Search for the cell housing the specified text and yield its (X, Y) center coordinate. 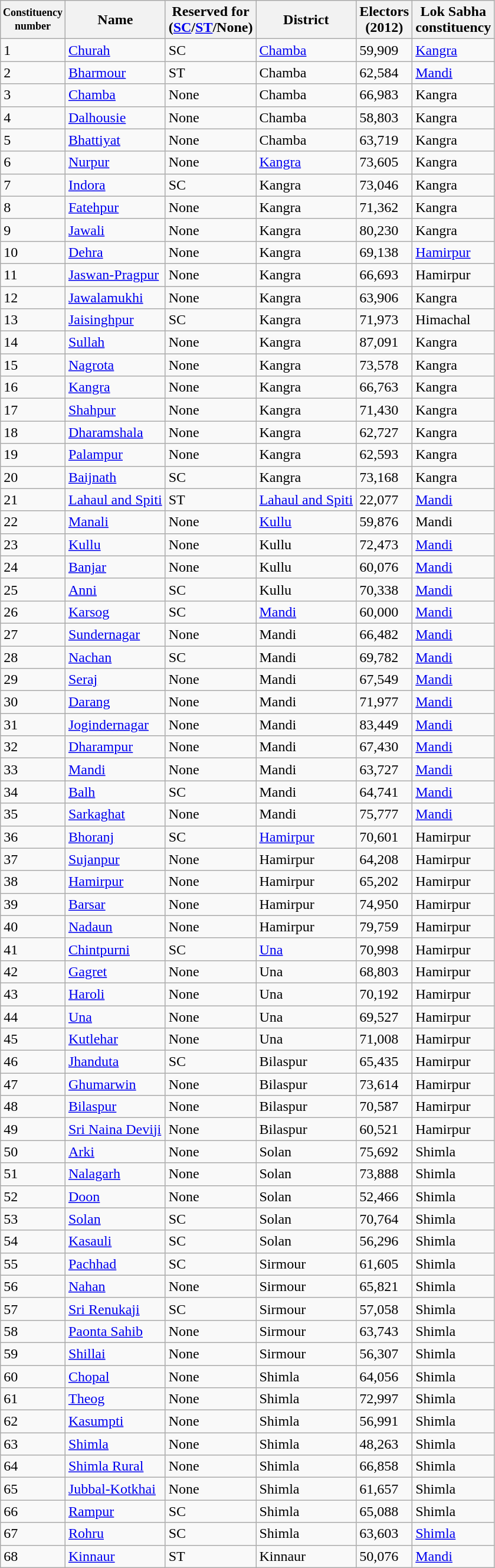
Sujanpur (115, 859)
Haroli (115, 994)
Churah (115, 50)
Lok Sabhaconstituency (453, 20)
64,741 (385, 792)
36 (33, 837)
56 (33, 1286)
51 (33, 1174)
87,091 (385, 343)
Jubbal-Kotkhai (115, 1489)
66 (33, 1511)
54 (33, 1241)
52 (33, 1197)
56,307 (385, 1354)
62,593 (385, 455)
75,777 (385, 814)
12 (33, 297)
73,168 (385, 477)
59,909 (385, 50)
74,950 (385, 904)
Dharampur (115, 747)
Nachan (115, 657)
Shimla Rural (115, 1466)
56,991 (385, 1422)
67,430 (385, 747)
67 (33, 1534)
63,603 (385, 1534)
Seraj (115, 680)
7 (33, 185)
Jaswan-Pragpur (115, 275)
40 (33, 927)
33 (33, 770)
60,521 (385, 1129)
72,997 (385, 1399)
71,362 (385, 207)
56,296 (385, 1241)
70,764 (385, 1219)
31 (33, 725)
65,088 (385, 1511)
61,657 (385, 1489)
50 (33, 1152)
Jawali (115, 230)
62,727 (385, 432)
Nalagarh (115, 1174)
38 (33, 882)
Paonta Sahib (115, 1331)
Jaisinghpur (115, 320)
19 (33, 455)
79,759 (385, 927)
Rampur (115, 1511)
61 (33, 1399)
66,763 (385, 387)
Jawalamukhi (115, 297)
Nadaun (115, 927)
22,077 (385, 500)
68 (33, 1556)
5 (33, 140)
71,008 (385, 1039)
63,906 (385, 297)
66,482 (385, 634)
63,719 (385, 140)
68,803 (385, 972)
Pachhad (115, 1264)
45 (33, 1039)
73,046 (385, 185)
41 (33, 949)
43 (33, 994)
27 (33, 634)
50,076 (385, 1556)
63,743 (385, 1331)
Dalhousie (115, 118)
Reserved for(SC/ST/None) (211, 20)
Sarkaghat (115, 814)
Palampur (115, 455)
Gagret (115, 972)
Electors(2012) (385, 20)
62 (33, 1422)
71,430 (385, 410)
47 (33, 1084)
58,803 (385, 118)
Banjar (115, 567)
Kasauli (115, 1241)
Chintpurni (115, 949)
55 (33, 1264)
42 (33, 972)
72,473 (385, 545)
2 (33, 73)
35 (33, 814)
Dharamshala (115, 432)
Kutlehar (115, 1039)
District (306, 20)
39 (33, 904)
Theog (115, 1399)
67,549 (385, 680)
Indora (115, 185)
65 (33, 1489)
32 (33, 747)
Constituencynumber (33, 20)
Balh (115, 792)
59,876 (385, 522)
4 (33, 118)
64,208 (385, 859)
70,338 (385, 589)
70,192 (385, 994)
14 (33, 343)
52,466 (385, 1197)
46 (33, 1062)
69,527 (385, 1016)
73,888 (385, 1174)
80,230 (385, 230)
Rohru (115, 1534)
3 (33, 95)
44 (33, 1016)
65,821 (385, 1286)
65,435 (385, 1062)
Doon (115, 1197)
23 (33, 545)
Arki (115, 1152)
21 (33, 500)
60,000 (385, 612)
11 (33, 275)
73,578 (385, 365)
64 (33, 1466)
62,584 (385, 73)
26 (33, 612)
61,605 (385, 1264)
Sullah (115, 343)
18 (33, 432)
Nurpur (115, 162)
Baijnath (115, 477)
Name (115, 20)
6 (33, 162)
63 (33, 1444)
64,056 (385, 1377)
10 (33, 252)
Sri Renukaji (115, 1309)
Bharmour (115, 73)
Sundernagar (115, 634)
57,058 (385, 1309)
1 (33, 50)
Nahan (115, 1286)
Sri Naina Deviji (115, 1129)
66,693 (385, 275)
69,138 (385, 252)
Barsar (115, 904)
Shillai (115, 1354)
28 (33, 657)
83,449 (385, 725)
71,977 (385, 702)
17 (33, 410)
48 (33, 1107)
24 (33, 567)
69,782 (385, 657)
22 (33, 522)
9 (33, 230)
Fatehpur (115, 207)
Manali (115, 522)
15 (33, 365)
49 (33, 1129)
53 (33, 1219)
Anni (115, 589)
13 (33, 320)
73,605 (385, 162)
58 (33, 1331)
60,076 (385, 567)
66,858 (385, 1466)
59 (33, 1354)
30 (33, 702)
Bhattiyat (115, 140)
Kasumpti (115, 1422)
Chopal (115, 1377)
29 (33, 680)
25 (33, 589)
Karsog (115, 612)
20 (33, 477)
71,973 (385, 320)
Dehra (115, 252)
70,587 (385, 1107)
Jogindernagar (115, 725)
65,202 (385, 882)
Ghumarwin (115, 1084)
75,692 (385, 1152)
57 (33, 1309)
48,263 (385, 1444)
34 (33, 792)
Bhoranj (115, 837)
37 (33, 859)
Himachal (453, 320)
8 (33, 207)
66,983 (385, 95)
Jhanduta (115, 1062)
60 (33, 1377)
Shahpur (115, 410)
70,998 (385, 949)
73,614 (385, 1084)
70,601 (385, 837)
Nagrota (115, 365)
63,727 (385, 770)
Darang (115, 702)
16 (33, 387)
